Capture the cell that displays the provided text and extract its (x, y) central coordinate. 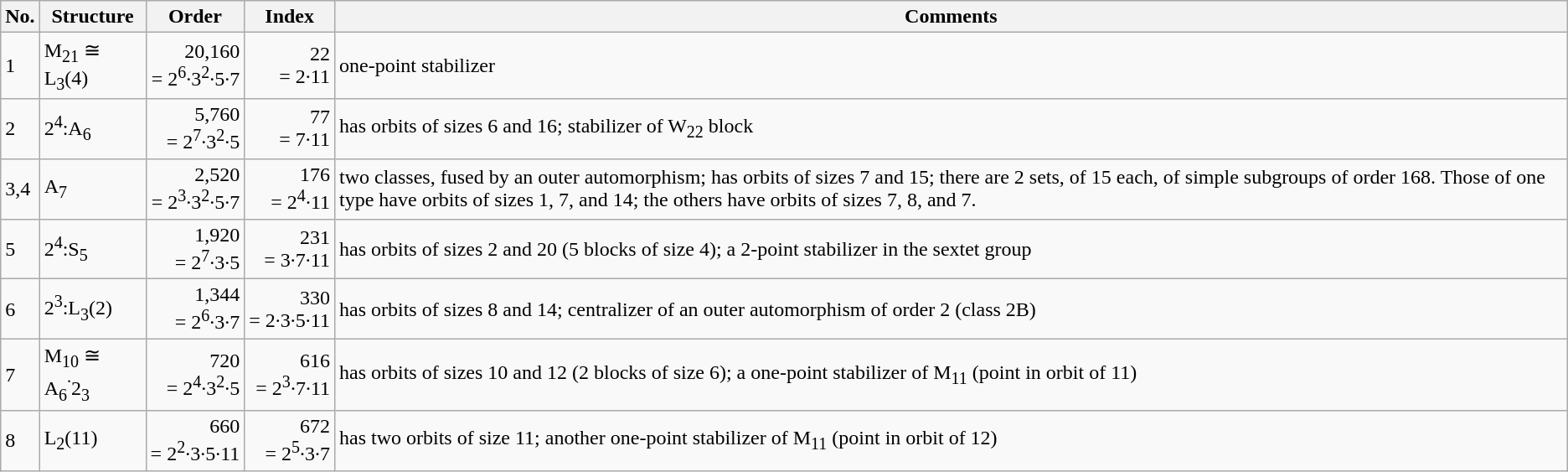
A7 (92, 189)
22= 2·11 (290, 65)
660= 22·3·5·11 (195, 441)
23:L3(2) (92, 309)
Order (195, 17)
720= 24·32·5 (195, 375)
has orbits of sizes 2 and 20 (5 blocks of size 4); a 2-point stabilizer in the sextet group (952, 249)
24:A6 (92, 129)
1 (20, 65)
one-point stabilizer (952, 65)
6 (20, 309)
5,760= 27·32·5 (195, 129)
Comments (952, 17)
5 (20, 249)
77= 7·11 (290, 129)
2 (20, 129)
8 (20, 441)
has orbits of sizes 10 and 12 (2 blocks of size 6); a one-point stabilizer of M11 (point in orbit of 11) (952, 375)
231= 3·7·11 (290, 249)
Structure (92, 17)
has orbits of sizes 8 and 14; centralizer of an outer automorphism of order 2 (class 2B) (952, 309)
M21 ≅ L3(4) (92, 65)
24:S5 (92, 249)
2,520= 23·32·5·7 (195, 189)
616= 23·7·11 (290, 375)
1,344= 26·3·7 (195, 309)
1,920= 27·3·5 (195, 249)
has orbits of sizes 6 and 16; stabilizer of W22 block (952, 129)
20,160= 26·32·5·7 (195, 65)
Index (290, 17)
has two orbits of size 11; another one-point stabilizer of M11 (point in orbit of 12) (952, 441)
176= 24·11 (290, 189)
L2(11) (92, 441)
M10 ≅ A6·23 (92, 375)
7 (20, 375)
3,4 (20, 189)
672= 25·3·7 (290, 441)
No. (20, 17)
330= 2·3·5·11 (290, 309)
